Find where the given text appears and provide that cell's center as [X, Y] coordinate. 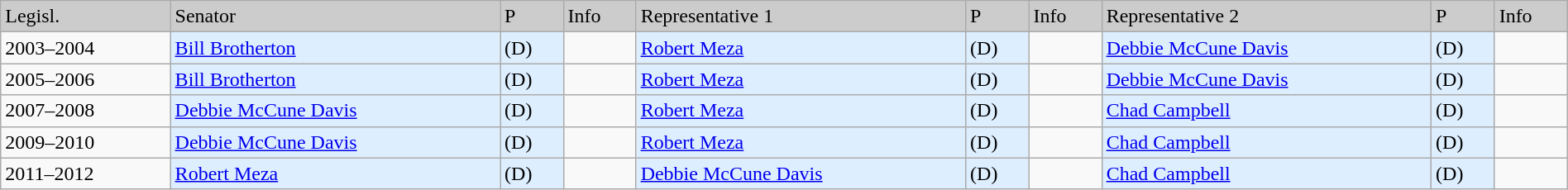
2005–2006 [86, 79]
2007–2008 [86, 111]
2003–2004 [86, 48]
Legisl. [86, 17]
Representative 1 [801, 17]
Representative 2 [1266, 17]
2011–2012 [86, 173]
2009–2010 [86, 142]
Senator [335, 17]
